Detect which cell encompasses the target text, then output its (X, Y) center coordinate. 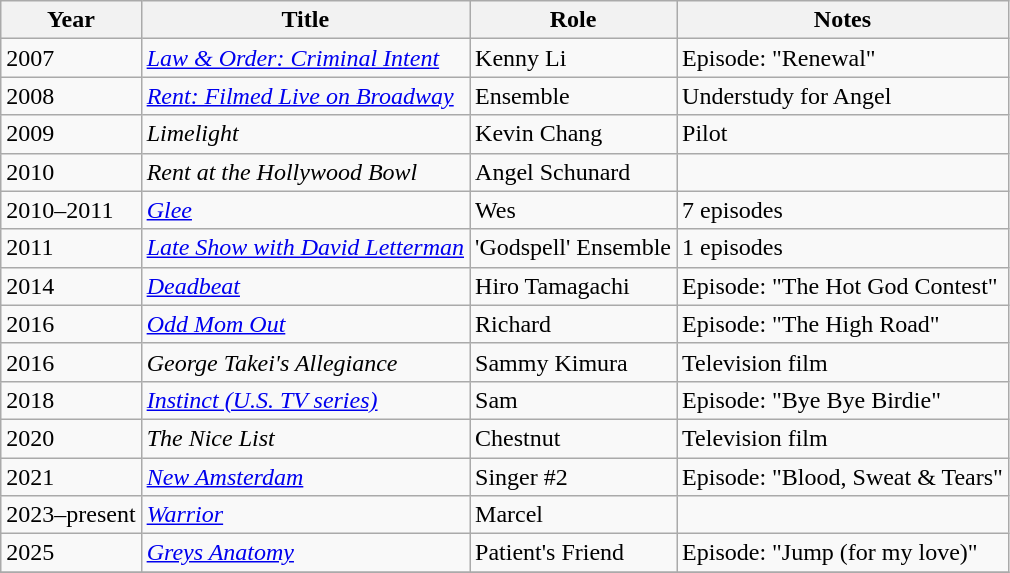
Year (71, 20)
Glee (305, 210)
2020 (71, 438)
The Nice List (305, 438)
'Godspell' Ensemble (574, 248)
2025 (71, 553)
Singer #2 (574, 477)
Episode: "Blood, Sweat & Tears" (843, 477)
Wes (574, 210)
Episode: "The Hot God Contest" (843, 286)
Sam (574, 400)
Deadbeat (305, 286)
New Amsterdam (305, 477)
Ensemble (574, 96)
Notes (843, 20)
2014 (71, 286)
Pilot (843, 134)
Kevin Chang (574, 134)
7 episodes (843, 210)
Richard (574, 324)
George Takei's Allegiance (305, 362)
Episode: "Renewal" (843, 58)
Greys Anatomy (305, 553)
Warrior (305, 515)
2023–present (71, 515)
Angel Schunard (574, 172)
Hiro Tamagachi (574, 286)
Sammy Kimura (574, 362)
Title (305, 20)
Patient's Friend (574, 553)
Instinct (U.S. TV series) (305, 400)
Law & Order: Criminal Intent (305, 58)
2008 (71, 96)
Marcel (574, 515)
Late Show with David Letterman (305, 248)
Rent: Filmed Live on Broadway (305, 96)
Rent at the Hollywood Bowl (305, 172)
2009 (71, 134)
Episode: "Jump (for my love)" (843, 553)
Limelight (305, 134)
1 episodes (843, 248)
Chestnut (574, 438)
2018 (71, 400)
2010 (71, 172)
2011 (71, 248)
Odd Mom Out (305, 324)
Kenny Li (574, 58)
Role (574, 20)
2007 (71, 58)
Episode: "The High Road" (843, 324)
Episode: "Bye Bye Birdie" (843, 400)
2021 (71, 477)
Understudy for Angel (843, 96)
2010–2011 (71, 210)
